Return the (x, y) coordinate for the center point of the cell that contains the specified text.  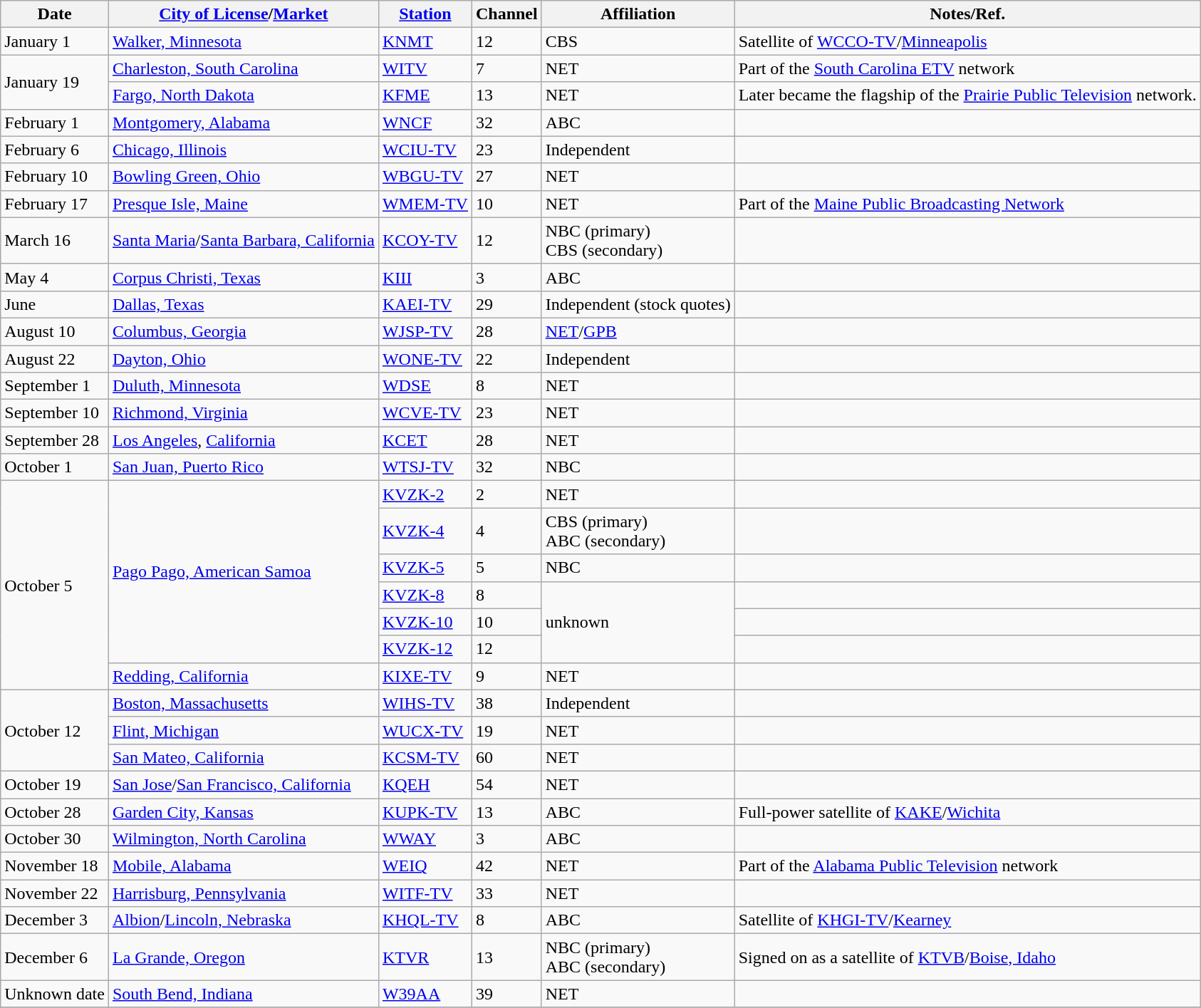
Redding, California (244, 676)
60 (506, 757)
KTVR (425, 957)
W39AA (425, 994)
19 (506, 730)
San Juan, Puerto Rico (244, 467)
KVZK-4 (425, 531)
KNMT (425, 41)
Walker, Minnesota (244, 41)
42 (506, 866)
WBGU-TV (425, 177)
Albion/Lincoln, Nebraska (244, 920)
KCSM-TV (425, 757)
KQEH (425, 784)
KCOY-TV (425, 241)
WNCF (425, 123)
Signed on as a satellite of KTVB/Boise, Idaho (967, 957)
22 (506, 358)
January 19 (55, 82)
Part of the South Carolina ETV network (967, 68)
February 17 (55, 204)
Richmond, Virginia (244, 413)
KFME (425, 95)
May 4 (55, 277)
Notes/Ref. (967, 14)
Charleston, South Carolina (244, 68)
27 (506, 177)
Satellite of WCCO-TV/Minneapolis (967, 41)
Bowling Green, Ohio (244, 177)
August 22 (55, 358)
January 1 (55, 41)
Independent (stock quotes) (638, 304)
March 16 (55, 241)
Affiliation (638, 14)
La Grande, Oregon (244, 957)
Garden City, Kansas (244, 811)
Presque Isle, Maine (244, 204)
September 1 (55, 386)
Dallas, Texas (244, 304)
Flint, Michigan (244, 730)
WUCX-TV (425, 730)
February 1 (55, 123)
2 (506, 494)
KIXE-TV (425, 676)
WJSP-TV (425, 331)
Fargo, North Dakota (244, 95)
Unknown date (55, 994)
5 (506, 568)
Part of the Maine Public Broadcasting Network (967, 204)
October 12 (55, 730)
WITV (425, 68)
October 19 (55, 784)
KAEI-TV (425, 304)
Corpus Christi, Texas (244, 277)
WDSE (425, 386)
Wilmington, North Carolina (244, 839)
KVZK-8 (425, 595)
December 3 (55, 920)
4 (506, 531)
December 6 (55, 957)
WTSJ-TV (425, 467)
Chicago, Illinois (244, 150)
33 (506, 893)
NBC (primary) ABC (secondary) (638, 957)
Duluth, Minnesota (244, 386)
KIII (425, 277)
South Bend, Indiana (244, 994)
February 6 (55, 150)
San Mateo, California (244, 757)
October 30 (55, 839)
November 22 (55, 893)
7 (506, 68)
October 1 (55, 467)
CBS (primary) ABC (secondary) (638, 531)
Mobile, Alabama (244, 866)
Harrisburg, Pennsylvania (244, 893)
Montgomery, Alabama (244, 123)
San Jose/San Francisco, California (244, 784)
KVZK-12 (425, 649)
Satellite of KHGI-TV/Kearney (967, 920)
October 28 (55, 811)
WITF-TV (425, 893)
City of License/Market (244, 14)
KVZK-2 (425, 494)
Channel (506, 14)
NET/GPB (638, 331)
38 (506, 703)
KCET (425, 440)
Columbus, Georgia (244, 331)
September 10 (55, 413)
Part of the Alabama Public Television network (967, 866)
KVZK-10 (425, 622)
WCVE-TV (425, 413)
October 5 (55, 586)
NBC (primary) CBS (secondary) (638, 241)
WONE-TV (425, 358)
54 (506, 784)
9 (506, 676)
Boston, Massachusetts (244, 703)
November 18 (55, 866)
August 10 (55, 331)
June (55, 304)
Later became the flagship of the Prairie Public Television network. (967, 95)
KVZK-5 (425, 568)
29 (506, 304)
Dayton, Ohio (244, 358)
KHQL-TV (425, 920)
39 (506, 994)
September 28 (55, 440)
February 10 (55, 177)
WMEM-TV (425, 204)
KUPK-TV (425, 811)
WCIU-TV (425, 150)
WIHS-TV (425, 703)
WWAY (425, 839)
WEIQ (425, 866)
Date (55, 14)
Santa Maria/Santa Barbara, California (244, 241)
Station (425, 14)
unknown (638, 622)
Full-power satellite of KAKE/Wichita (967, 811)
Pago Pago, American Samoa (244, 571)
Los Angeles, California (244, 440)
CBS (638, 41)
